Extract the (x, y) coordinate from the center of the cell holding the provided text.  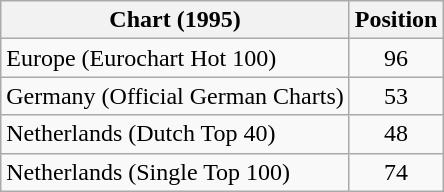
Netherlands (Dutch Top 40) (175, 134)
Chart (1995) (175, 20)
74 (396, 172)
Germany (Official German Charts) (175, 96)
Position (396, 20)
53 (396, 96)
96 (396, 58)
48 (396, 134)
Netherlands (Single Top 100) (175, 172)
Europe (Eurochart Hot 100) (175, 58)
